Output the [X, Y] coordinate of the center of the cell containing the given text.  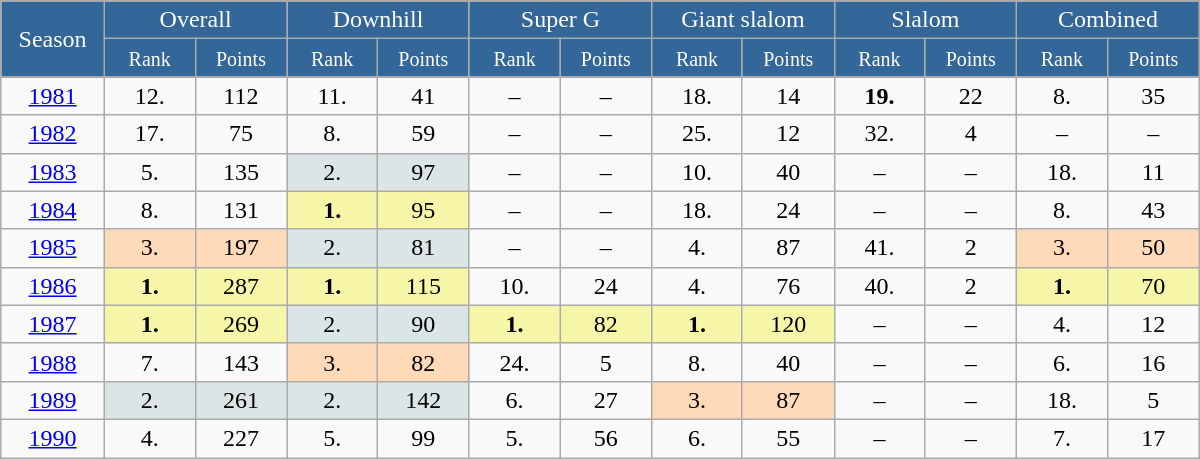
143 [241, 362]
1988 [53, 362]
287 [241, 286]
Super G [560, 20]
59 [423, 134]
Downhill [378, 20]
11 [1153, 172]
1990 [53, 438]
1987 [53, 324]
1984 [53, 210]
75 [241, 134]
112 [241, 96]
70 [1153, 286]
95 [423, 210]
90 [423, 324]
17. [150, 134]
1983 [53, 172]
Giant slalom [743, 20]
27 [606, 400]
99 [423, 438]
55 [788, 438]
14 [788, 96]
261 [241, 400]
1981 [53, 96]
135 [241, 172]
11. [332, 96]
Season [53, 39]
40. [880, 286]
16 [1153, 362]
97 [423, 172]
269 [241, 324]
1989 [53, 400]
115 [423, 286]
131 [241, 210]
4 [971, 134]
197 [241, 248]
32. [880, 134]
76 [788, 286]
24. [514, 362]
12. [150, 96]
17 [1153, 438]
1985 [53, 248]
1982 [53, 134]
22 [971, 96]
142 [423, 400]
Slalom [925, 20]
81 [423, 248]
25. [698, 134]
227 [241, 438]
120 [788, 324]
1986 [53, 286]
35 [1153, 96]
Overall [195, 20]
19. [880, 96]
56 [606, 438]
41 [423, 96]
43 [1153, 210]
50 [1153, 248]
41. [880, 248]
Combined [1108, 20]
